Capture the cell that displays the provided text and extract its (X, Y) central coordinate. 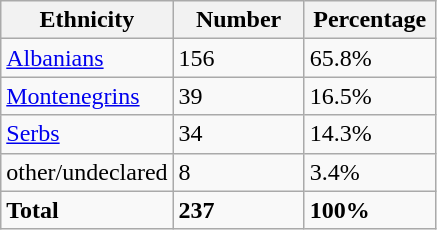
100% (370, 210)
3.4% (370, 172)
8 (238, 172)
Total (87, 210)
Number (238, 20)
Albanians (87, 58)
Percentage (370, 20)
other/undeclared (87, 172)
16.5% (370, 96)
65.8% (370, 58)
Ethnicity (87, 20)
39 (238, 96)
14.3% (370, 134)
34 (238, 134)
237 (238, 210)
Serbs (87, 134)
Montenegrins (87, 96)
156 (238, 58)
